Output the (X, Y) coordinate of the center of the cell containing the given text.  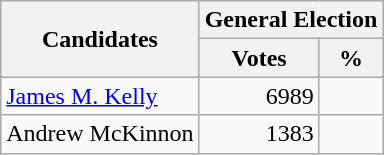
Votes (259, 58)
James M. Kelly (100, 96)
Andrew McKinnon (100, 134)
General Election (291, 20)
6989 (259, 96)
1383 (259, 134)
Candidates (100, 39)
% (351, 58)
